For the text-containing cell, return its midpoint in [x, y] coordinate format. 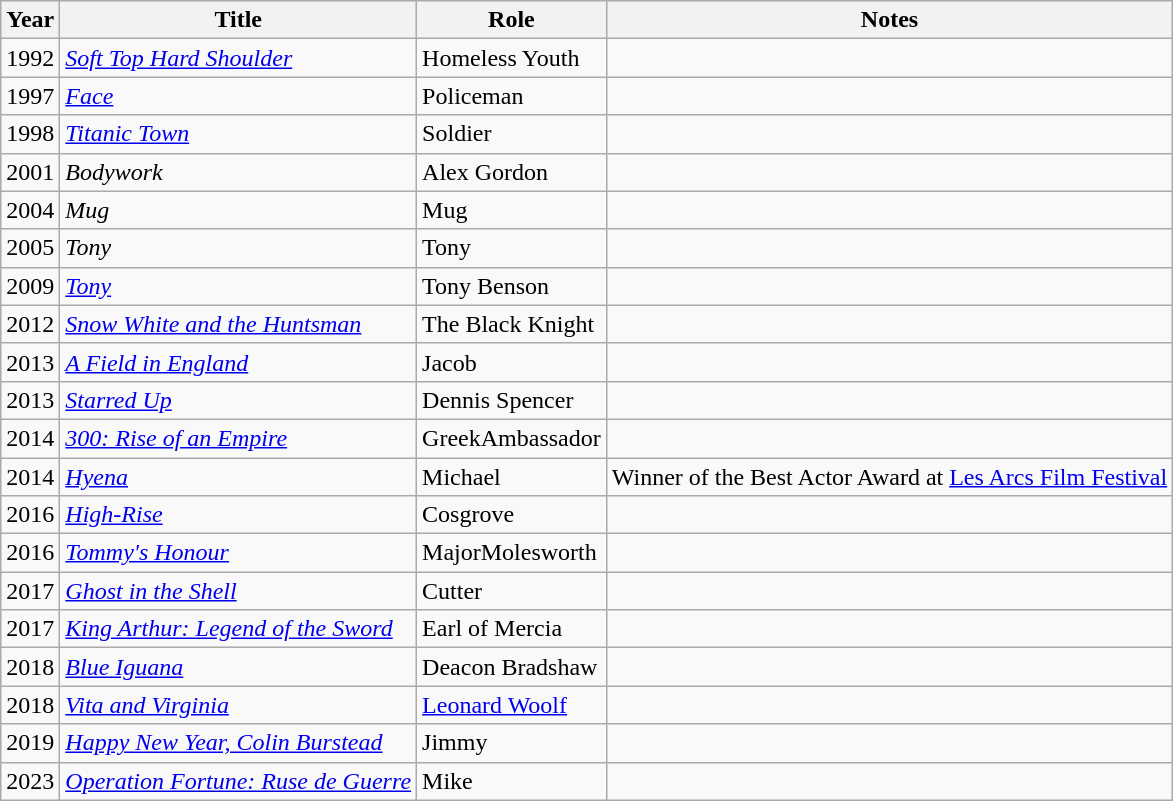
1998 [30, 134]
Title [238, 20]
Snow White and the Huntsman [238, 324]
GreekAmbassador [512, 438]
King Arthur: Legend of the Sword [238, 629]
Operation Fortune: Ruse de Guerre [238, 781]
Vita and Virginia [238, 705]
2019 [30, 743]
Starred Up [238, 400]
2001 [30, 172]
Jacob [512, 362]
1992 [30, 58]
Mike [512, 781]
2009 [30, 286]
Deacon Bradshaw [512, 667]
Michael [512, 477]
Tony Benson [512, 286]
Winner of the Best Actor Award at Les Arcs Film Festival [889, 477]
Bodywork [238, 172]
Happy New Year, Colin Burstead [238, 743]
A Field in England [238, 362]
Role [512, 20]
2004 [30, 210]
Dennis Spencer [512, 400]
1997 [30, 96]
Titanic Town [238, 134]
High-Rise [238, 515]
Leonard Woolf [512, 705]
Earl of Mercia [512, 629]
MajorMolesworth [512, 553]
300: Rise of an Empire [238, 438]
Ghost in the Shell [238, 591]
Notes [889, 20]
Cosgrove [512, 515]
2023 [30, 781]
Face [238, 96]
Cutter [512, 591]
Policeman [512, 96]
Alex Gordon [512, 172]
Homeless Youth [512, 58]
Blue Iguana [238, 667]
Year [30, 20]
The Black Knight [512, 324]
2012 [30, 324]
Hyena [238, 477]
Jimmy [512, 743]
2005 [30, 248]
Soft Top Hard Shoulder [238, 58]
Tommy's Honour [238, 553]
Soldier [512, 134]
